From the cell containing the given text, extract its center point as [x, y] coordinate. 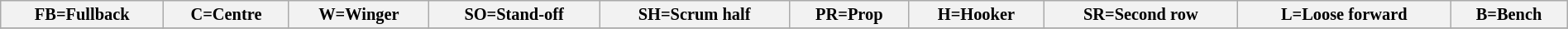
SO=Stand-off [514, 14]
H=Hooker [976, 14]
SH=Scrum half [695, 14]
L=Loose forward [1345, 14]
PR=Prop [849, 14]
FB=Fullback [83, 14]
C=Centre [227, 14]
SR=Second row [1141, 14]
W=Winger [359, 14]
B=Bench [1508, 14]
